Return [x, y] of the center of cell containing provided text 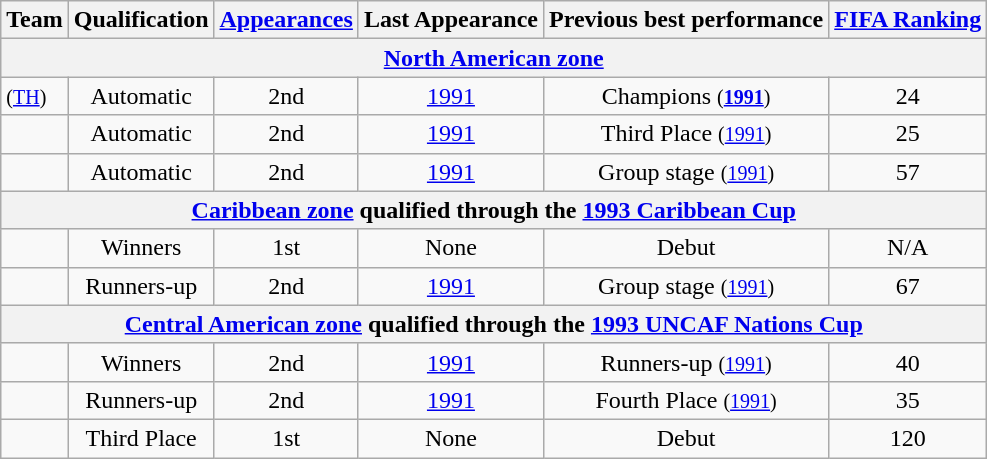
120 [908, 438]
Fourth Place (1991) [686, 400]
35 [908, 400]
40 [908, 362]
Third Place (1991) [686, 134]
Previous best performance [686, 20]
Third Place [141, 438]
Team [35, 20]
Runners-up (1991) [686, 362]
Champions (1991) [686, 96]
24 [908, 96]
67 [908, 286]
Caribbean zone qualified through the 1993 Caribbean Cup [494, 210]
North American zone [494, 58]
FIFA Ranking [908, 20]
25 [908, 134]
57 [908, 172]
N/A [908, 248]
Appearances [286, 20]
Central American zone qualified through the 1993 UNCAF Nations Cup [494, 324]
Last Appearance [450, 20]
Qualification [141, 20]
(TH) [35, 96]
